Locate the cell with the specified text and output its [X, Y] center coordinate. 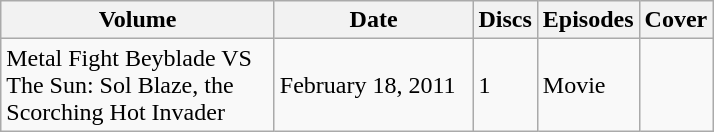
Episodes [588, 20]
February 18, 2011 [374, 85]
Cover [676, 20]
Metal Fight Beyblade VS The Sun: Sol Blaze, the Scorching Hot Invader [138, 85]
Date [374, 20]
Movie [588, 85]
Discs [505, 20]
1 [505, 85]
Volume [138, 20]
